Extract the [X, Y] coordinate from the center of the cell holding the provided text.  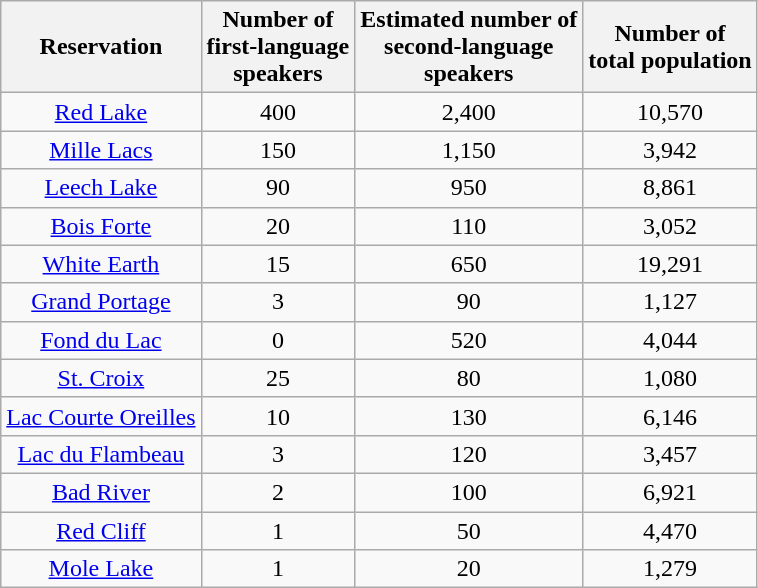
520 [469, 340]
3,052 [670, 226]
Number offirst-languagespeakers [278, 47]
1,279 [670, 569]
120 [469, 454]
St. Croix [101, 378]
10 [278, 416]
3,457 [670, 454]
0 [278, 340]
Bois Forte [101, 226]
650 [469, 264]
10,570 [670, 112]
Mole Lake [101, 569]
6,146 [670, 416]
6,921 [670, 492]
Number oftotal population [670, 47]
Lac du Flambeau [101, 454]
2 [278, 492]
100 [469, 492]
950 [469, 188]
Red Lake [101, 112]
Estimated number ofsecond-languagespeakers [469, 47]
110 [469, 226]
Leech Lake [101, 188]
19,291 [670, 264]
1,150 [469, 150]
150 [278, 150]
4,470 [670, 531]
1,080 [670, 378]
50 [469, 531]
Bad River [101, 492]
Red Cliff [101, 531]
White Earth [101, 264]
130 [469, 416]
4,044 [670, 340]
2,400 [469, 112]
Lac Courte Oreilles [101, 416]
Grand Portage [101, 302]
3,942 [670, 150]
Fond du Lac [101, 340]
80 [469, 378]
1,127 [670, 302]
Reservation [101, 47]
8,861 [670, 188]
Mille Lacs [101, 150]
400 [278, 112]
25 [278, 378]
15 [278, 264]
